Return the [x, y] coordinate for the center point of the cell that contains the specified text.  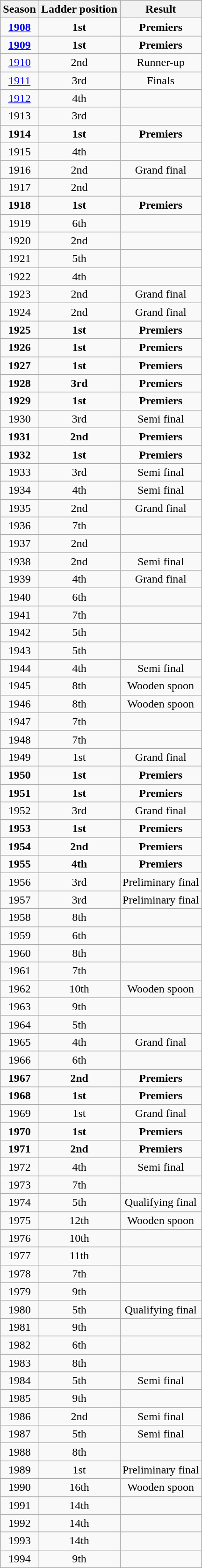
1967 [20, 1078]
1951 [20, 793]
12th [79, 1220]
1916 [20, 169]
1918 [20, 205]
1923 [20, 294]
1953 [20, 829]
1944 [20, 668]
1928 [20, 383]
1922 [20, 277]
Season [20, 9]
1961 [20, 971]
1932 [20, 454]
1910 [20, 63]
1909 [20, 45]
1920 [20, 241]
1992 [20, 1523]
1955 [20, 864]
1908 [20, 27]
1968 [20, 1096]
1926 [20, 348]
1919 [20, 223]
1939 [20, 579]
1921 [20, 259]
1985 [20, 1399]
1940 [20, 597]
1977 [20, 1256]
1941 [20, 615]
1952 [20, 811]
1914 [20, 134]
Result [160, 9]
1956 [20, 882]
1975 [20, 1220]
1917 [20, 187]
1965 [20, 1042]
1984 [20, 1381]
1948 [20, 739]
1925 [20, 330]
1954 [20, 846]
1915 [20, 152]
1935 [20, 508]
1933 [20, 472]
1958 [20, 918]
1946 [20, 704]
1982 [20, 1345]
1986 [20, 1416]
1973 [20, 1185]
1937 [20, 544]
1963 [20, 1006]
1964 [20, 1024]
Ladder position [79, 9]
1980 [20, 1309]
1972 [20, 1167]
1987 [20, 1434]
1978 [20, 1274]
1929 [20, 401]
1949 [20, 757]
Finals [160, 80]
1974 [20, 1203]
Runner-up [160, 63]
1971 [20, 1149]
1962 [20, 989]
1981 [20, 1327]
1970 [20, 1131]
16th [79, 1488]
1947 [20, 722]
1945 [20, 686]
1969 [20, 1114]
1983 [20, 1363]
11th [79, 1256]
1976 [20, 1238]
1988 [20, 1452]
1960 [20, 953]
1990 [20, 1488]
1911 [20, 80]
1930 [20, 419]
1927 [20, 365]
1912 [20, 98]
1931 [20, 437]
1966 [20, 1060]
1934 [20, 490]
1924 [20, 312]
1936 [20, 526]
1994 [20, 1559]
1957 [20, 900]
1942 [20, 633]
1989 [20, 1470]
1938 [20, 562]
1959 [20, 935]
1943 [20, 650]
1991 [20, 1505]
1913 [20, 116]
1979 [20, 1291]
1993 [20, 1541]
1950 [20, 775]
